Determine the [X, Y] coordinate at the center of the cell enclosing the given text.  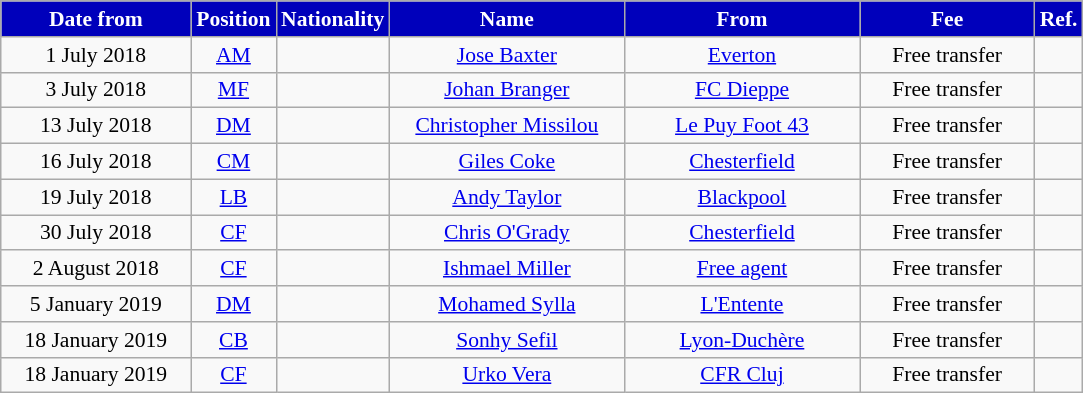
MF [234, 90]
19 July 2018 [96, 197]
CFR Cluj [742, 375]
Lyon-Duchère [742, 340]
Le Puy Foot 43 [742, 126]
13 July 2018 [96, 126]
FC Dieppe [742, 90]
Chris O'Grady [506, 233]
LB [234, 197]
Johan Branger [506, 90]
Giles Coke [506, 162]
From [742, 19]
Urko Vera [506, 375]
Jose Baxter [506, 55]
3 July 2018 [96, 90]
16 July 2018 [96, 162]
Name [506, 19]
2 August 2018 [96, 269]
30 July 2018 [96, 233]
Date from [96, 19]
Nationality [332, 19]
Ishmael Miller [506, 269]
AM [234, 55]
CB [234, 340]
Andy Taylor [506, 197]
Free agent [742, 269]
5 January 2019 [96, 304]
Position [234, 19]
Ref. [1059, 19]
Fee [948, 19]
Christopher Missilou [506, 126]
Sonhy Sefil [506, 340]
1 July 2018 [96, 55]
CM [234, 162]
Mohamed Sylla [506, 304]
Everton [742, 55]
L'Entente [742, 304]
Blackpool [742, 197]
